Return the [x, y] coordinate for the center point of the cell that contains the specified text.  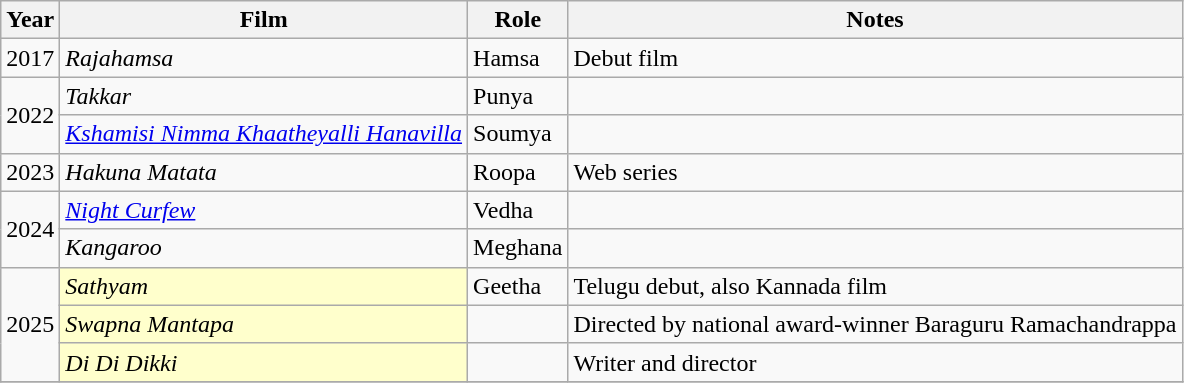
Swapna Mantapa [264, 324]
2022 [30, 115]
Notes [875, 20]
Kshamisi Nimma Khaatheyalli Hanavilla [264, 134]
Telugu debut, also Kannada film [875, 286]
Kangaroo [264, 248]
Meghana [518, 248]
2023 [30, 172]
Roopa [518, 172]
Punya [518, 96]
Year [30, 20]
Soumya [518, 134]
Film [264, 20]
Web series [875, 172]
Role [518, 20]
Geetha [518, 286]
Di Di Dikki [264, 362]
2024 [30, 229]
Writer and director [875, 362]
Hakuna Matata [264, 172]
2025 [30, 324]
2017 [30, 58]
Sathyam [264, 286]
Night Curfew [264, 210]
Directed by national award-winner Baraguru Ramachandrappa [875, 324]
Vedha [518, 210]
Hamsa [518, 58]
Debut film [875, 58]
Rajahamsa [264, 58]
Takkar [264, 96]
